Capture the cell that displays the provided text and extract its (x, y) central coordinate. 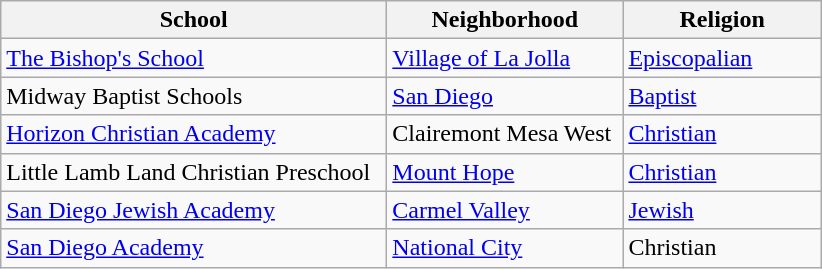
National City (505, 248)
San Diego Jewish Academy (194, 210)
Episcopalian (722, 58)
Carmel Valley (505, 210)
Village of La Jolla (505, 58)
Baptist (722, 96)
The Bishop's School (194, 58)
Neighborhood (505, 20)
Midway Baptist Schools (194, 96)
Religion (722, 20)
Jewish (722, 210)
School (194, 20)
San Diego Academy (194, 248)
Horizon Christian Academy (194, 134)
Clairemont Mesa West (505, 134)
Little Lamb Land Christian Preschool (194, 172)
Mount Hope (505, 172)
San Diego (505, 96)
